Pinpoint the cell where the given text exists, returning its [x, y] midpoint coordinate. 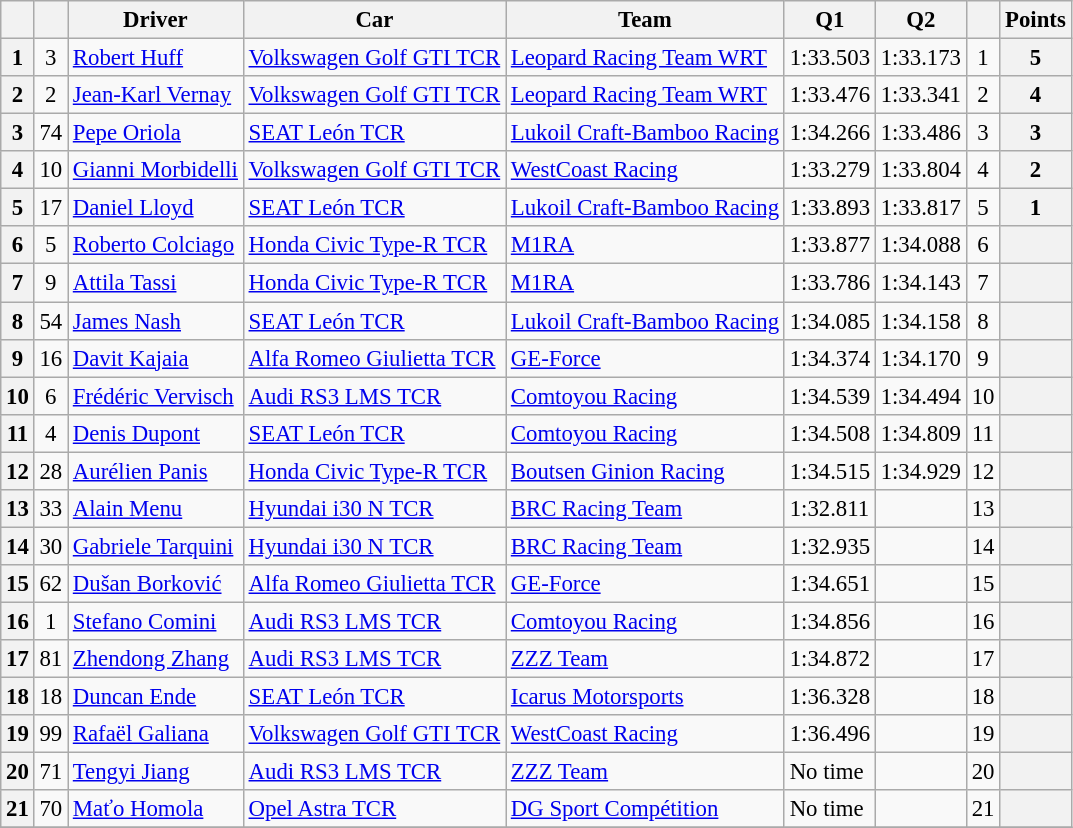
Aurélien Panis [156, 471]
DG Sport Compétition [646, 809]
1:33.279 [830, 170]
Icarus Motorsports [646, 697]
1:34.158 [920, 321]
Roberto Colciago [156, 245]
1:33.341 [920, 95]
Team [646, 20]
33 [50, 509]
Attila Tassi [156, 283]
Gabriele Tarquini [156, 546]
Gianni Morbidelli [156, 170]
30 [50, 546]
1:34.929 [920, 471]
Alain Menu [156, 509]
Daniel Lloyd [156, 208]
1:32.811 [830, 509]
Boutsen Ginion Racing [646, 471]
Car [374, 20]
Duncan Ende [156, 697]
1:33.173 [920, 58]
70 [50, 809]
Q2 [920, 20]
Driver [156, 20]
Q1 [830, 20]
1:32.935 [830, 546]
1:34.539 [830, 396]
Maťo Homola [156, 809]
Davit Kajaia [156, 358]
Dušan Borković [156, 584]
1:34.809 [920, 433]
74 [50, 133]
1:34.085 [830, 321]
Denis Dupont [156, 433]
81 [50, 659]
1:34.508 [830, 433]
Pepe Oriola [156, 133]
1:34.872 [830, 659]
Opel Astra TCR [374, 809]
Rafaël Galiana [156, 734]
1:33.893 [830, 208]
Robert Huff [156, 58]
1:34.143 [920, 283]
1:34.088 [920, 245]
1:36.328 [830, 697]
1:33.817 [920, 208]
1:34.266 [830, 133]
1:33.486 [920, 133]
1:34.170 [920, 358]
54 [50, 321]
Tengyi Jiang [156, 772]
1:33.877 [830, 245]
99 [50, 734]
James Nash [156, 321]
Zhendong Zhang [156, 659]
1:34.494 [920, 396]
Points [1036, 20]
1:33.503 [830, 58]
71 [50, 772]
1:34.515 [830, 471]
1:36.496 [830, 734]
62 [50, 584]
1:34.651 [830, 584]
1:33.786 [830, 283]
Frédéric Vervisch [156, 396]
1:33.476 [830, 95]
1:34.374 [830, 358]
1:33.804 [920, 170]
Stefano Comini [156, 621]
28 [50, 471]
Jean-Karl Vernay [156, 95]
1:34.856 [830, 621]
